Pinpoint the cell where the given text exists, returning its [x, y] midpoint coordinate. 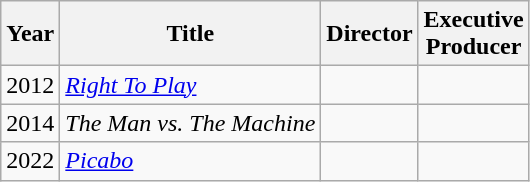
The Man vs. The Machine [190, 123]
Title [190, 34]
Picabo [190, 161]
Year [30, 34]
ExecutiveProducer [474, 34]
2012 [30, 85]
Director [370, 34]
2022 [30, 161]
Right To Play [190, 85]
2014 [30, 123]
